Detect which cell encompasses the target text, then output its [x, y] center coordinate. 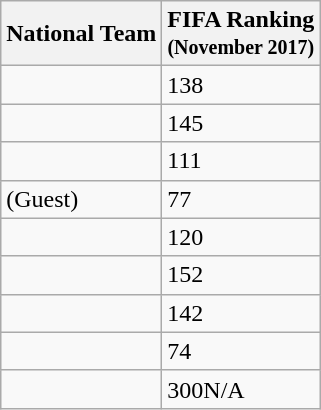
152 [241, 275]
FIFA Ranking(November 2017) [241, 34]
145 [241, 123]
138 [241, 85]
300N/A [241, 389]
National Team [82, 34]
77 [241, 199]
111 [241, 161]
(Guest) [82, 199]
120 [241, 237]
74 [241, 351]
142 [241, 313]
